Detect which cell encompasses the target text, then output its (x, y) center coordinate. 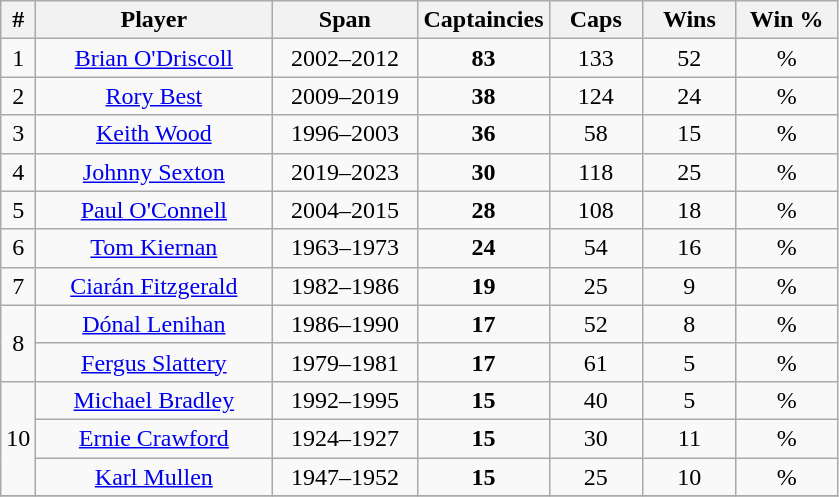
36 (484, 134)
54 (596, 248)
2 (18, 96)
2019–2023 (345, 172)
1963–1973 (345, 248)
1996–2003 (345, 134)
Captaincies (484, 20)
40 (596, 400)
1924–1927 (345, 438)
7 (18, 286)
Johnny Sexton (154, 172)
6 (18, 248)
Win % (786, 20)
118 (596, 172)
Tom Kiernan (154, 248)
Dónal Lenihan (154, 324)
1947–1952 (345, 477)
Rory Best (154, 96)
1992–1995 (345, 400)
Caps (596, 20)
Karl Mullen (154, 477)
# (18, 20)
1986–1990 (345, 324)
2004–2015 (345, 210)
11 (690, 438)
Fergus Slattery (154, 362)
Player (154, 20)
108 (596, 210)
9 (690, 286)
3 (18, 134)
124 (596, 96)
58 (596, 134)
1979–1981 (345, 362)
Ernie Crawford (154, 438)
19 (484, 286)
Span (345, 20)
28 (484, 210)
18 (690, 210)
61 (596, 362)
1982–1986 (345, 286)
Brian O'Driscoll (154, 58)
133 (596, 58)
Keith Wood (154, 134)
Michael Bradley (154, 400)
38 (484, 96)
2009–2019 (345, 96)
Wins (690, 20)
Paul O'Connell (154, 210)
83 (484, 58)
4 (18, 172)
Ciarán Fitzgerald (154, 286)
2002–2012 (345, 58)
1 (18, 58)
16 (690, 248)
